Scan for the cell matching the given text and deliver its [x, y] coordinate at center. 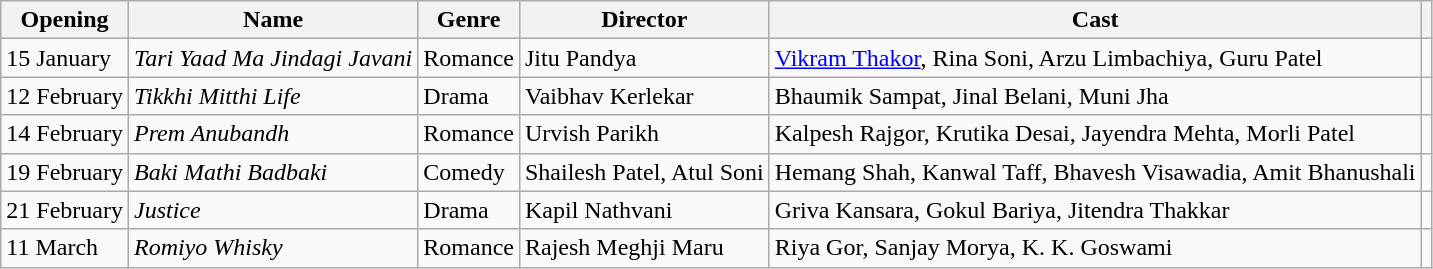
Justice [272, 210]
Griva Kansara, Gokul Bariya, Jitendra Thakkar [1095, 210]
12 February [65, 96]
Genre [469, 20]
Bhaumik Sampat, Jinal Belani, Muni Jha [1095, 96]
Prem Anubandh [272, 134]
Hemang Shah, Kanwal Taff, Bhavesh Visawadia, Amit Bhanushali [1095, 172]
Vaibhav Kerlekar [644, 96]
Jitu Pandya [644, 58]
Director [644, 20]
Opening [65, 20]
Cast [1095, 20]
Rajesh Meghji Maru [644, 248]
15 January [65, 58]
Urvish Parikh [644, 134]
14 February [65, 134]
Baki Mathi Badbaki [272, 172]
21 February [65, 210]
Comedy [469, 172]
Vikram Thakor, Rina Soni, Arzu Limbachiya, Guru Patel [1095, 58]
11 March [65, 248]
Kapil Nathvani [644, 210]
Shailesh Patel, Atul Soni [644, 172]
Tari Yaad Ma Jindagi Javani [272, 58]
Riya Gor, Sanjay Morya, K. K. Goswami [1095, 248]
Tikkhi Mitthi Life [272, 96]
19 February [65, 172]
Romiyo Whisky [272, 248]
Name [272, 20]
Kalpesh Rajgor, Krutika Desai, Jayendra Mehta, Morli Patel [1095, 134]
